From the cell containing the given text, extract its center point as (X, Y) coordinate. 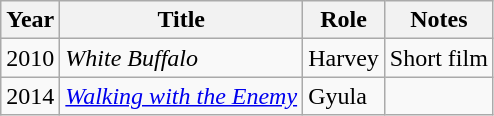
2010 (30, 58)
White Buffalo (182, 58)
Harvey (344, 58)
2014 (30, 96)
Year (30, 20)
Gyula (344, 96)
Title (182, 20)
Role (344, 20)
Short film (438, 58)
Notes (438, 20)
Walking with the Enemy (182, 96)
